Output the (X, Y) coordinate of the center of the cell containing the given text.  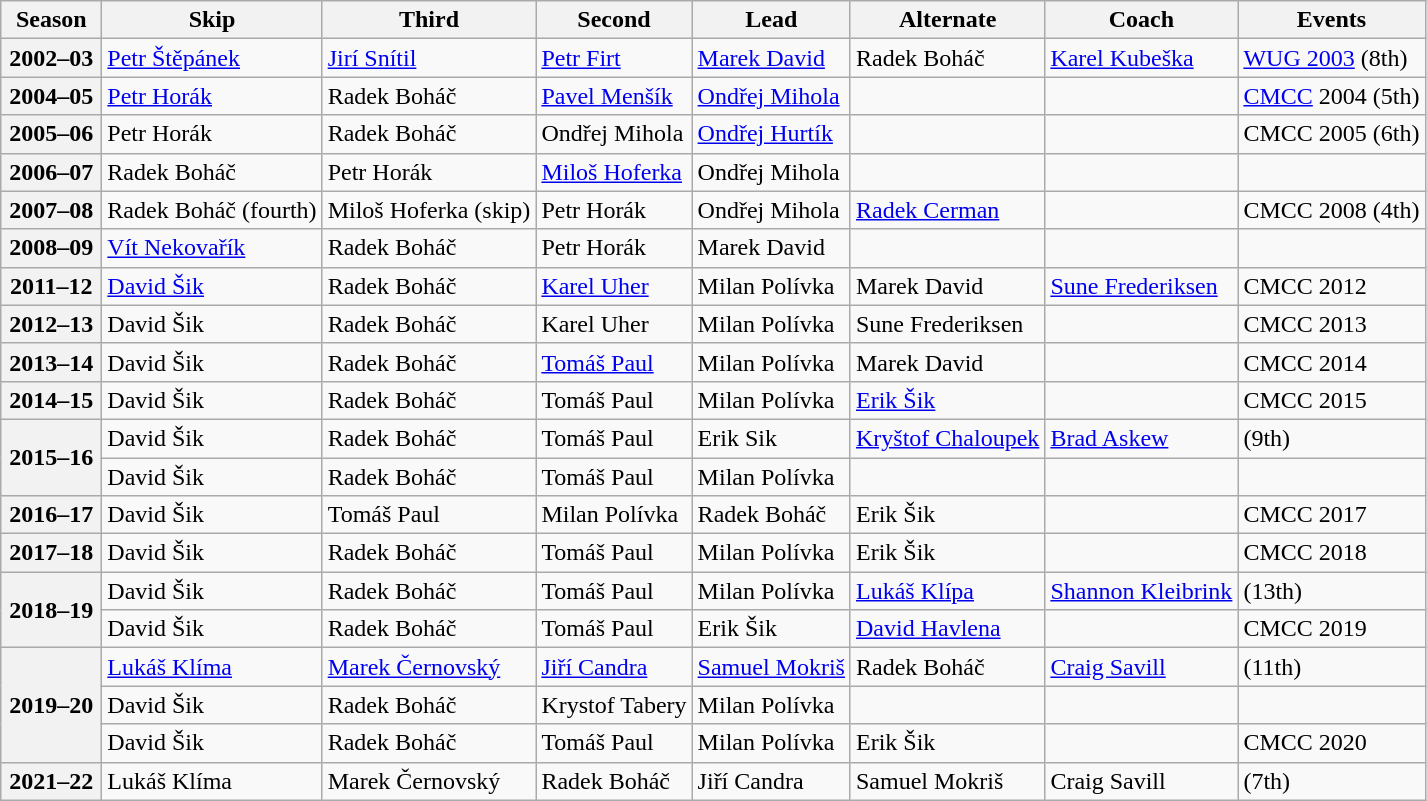
2008–09 (52, 248)
2007–08 (52, 210)
Lead (771, 20)
Coach (1142, 20)
2002–03 (52, 58)
Jirí Snítil (429, 58)
(7th) (1332, 781)
2017–18 (52, 553)
2014–15 (52, 400)
Miloš Hoferka (614, 172)
2015–16 (52, 457)
2013–14 (52, 362)
(11th) (1332, 667)
Karel Kubeška (1142, 58)
Miloš Hoferka (skip) (429, 210)
CMCC 2013 (1332, 324)
2006–07 (52, 172)
Skip (212, 20)
WUG 2003 (8th) (1332, 58)
Petr Štěpánek (212, 58)
2004–05 (52, 96)
Lukáš Klípa (947, 591)
Second (614, 20)
Third (429, 20)
David Havlena (947, 629)
Vít Nekovařík (212, 248)
Ondřej Hurtík (771, 134)
CMCC 2004 (5th) (1332, 96)
Radek Boháč (fourth) (212, 210)
2005–06 (52, 134)
2021–22 (52, 781)
Erik Sik (771, 438)
2019–20 (52, 705)
CMCC 2015 (1332, 400)
Alternate (947, 20)
2016–17 (52, 515)
Pavel Menšík (614, 96)
CMCC 2020 (1332, 743)
Shannon Kleibrink (1142, 591)
Radek Cerman (947, 210)
CMCC 2017 (1332, 515)
Petr Firt (614, 58)
CMCC 2019 (1332, 629)
CMCC 2014 (1332, 362)
(13th) (1332, 591)
CMCC 2008 (4th) (1332, 210)
CMCC 2005 (6th) (1332, 134)
Season (52, 20)
CMCC 2018 (1332, 553)
2011–12 (52, 286)
CMCC 2012 (1332, 286)
Kryštof Chaloupek (947, 438)
Events (1332, 20)
Krystof Tabery (614, 705)
2012–13 (52, 324)
(9th) (1332, 438)
2018–19 (52, 610)
Brad Askew (1142, 438)
